Determine the (x, y) coordinate at the center of the cell enclosing the given text.  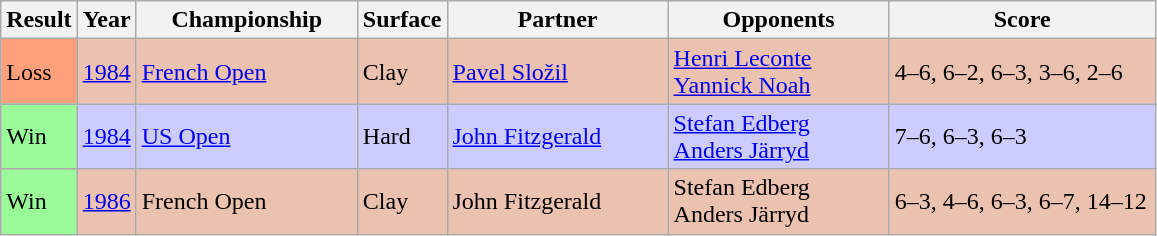
Score (1022, 20)
Hard (402, 136)
Pavel Složil (558, 72)
Partner (558, 20)
Result (39, 20)
US Open (246, 136)
7–6, 6–3, 6–3 (1022, 136)
Championship (246, 20)
1986 (106, 202)
4–6, 6–2, 6–3, 3–6, 2–6 (1022, 72)
Year (106, 20)
Surface (402, 20)
Loss (39, 72)
Opponents (778, 20)
Henri Leconte Yannick Noah (778, 72)
6–3, 4–6, 6–3, 6–7, 14–12 (1022, 202)
